Detect which cell encompasses the target text, then output its [X, Y] center coordinate. 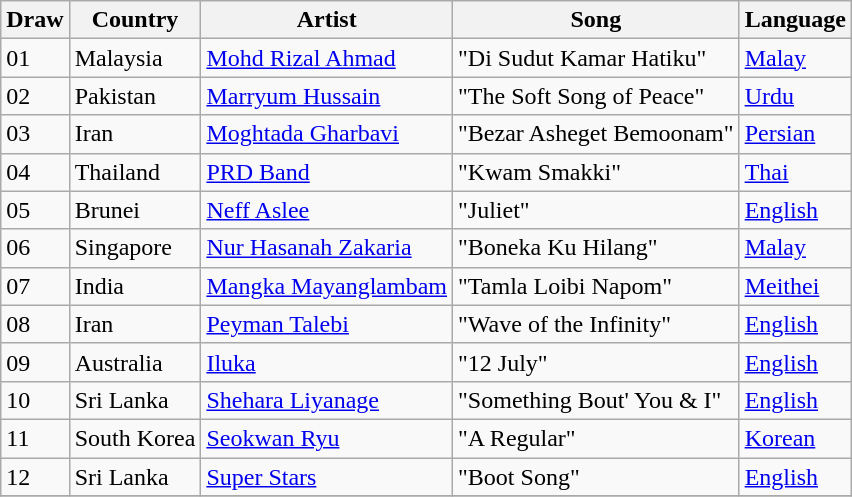
"Bezar Asheget Bemoonam" [596, 134]
South Korea [135, 438]
Persian [795, 134]
11 [35, 438]
"Wave of the Infinity" [596, 324]
Shehara Liyanage [327, 400]
06 [35, 248]
"The Soft Song of Peace" [596, 96]
Country [135, 20]
Singapore [135, 248]
Moghtada Gharbavi [327, 134]
10 [35, 400]
Korean [795, 438]
"Di Sudut Kamar Hatiku" [596, 58]
Thailand [135, 172]
"Tamla Loibi Napom" [596, 286]
Nur Hasanah Zakaria [327, 248]
Artist [327, 20]
"Boot Song" [596, 477]
04 [35, 172]
Meithei [795, 286]
Peyman Talebi [327, 324]
02 [35, 96]
"Kwam Smakki" [596, 172]
Neff Aslee [327, 210]
08 [35, 324]
Thai [795, 172]
"A Regular" [596, 438]
Seokwan Ryu [327, 438]
"Juliet" [596, 210]
Language [795, 20]
Mohd Rizal Ahmad [327, 58]
"12 July" [596, 362]
03 [35, 134]
PRD Band [327, 172]
Pakistan [135, 96]
Urdu [795, 96]
Song [596, 20]
"Something Bout' You & I" [596, 400]
"Boneka Ku Hilang" [596, 248]
Malaysia [135, 58]
Mangka Mayanglambam [327, 286]
Marryum Hussain [327, 96]
09 [35, 362]
Draw [35, 20]
Brunei [135, 210]
05 [35, 210]
07 [35, 286]
12 [35, 477]
Australia [135, 362]
Iluka [327, 362]
India [135, 286]
Super Stars [327, 477]
01 [35, 58]
